Find where the given text appears and provide that cell's center as (X, Y) coordinate. 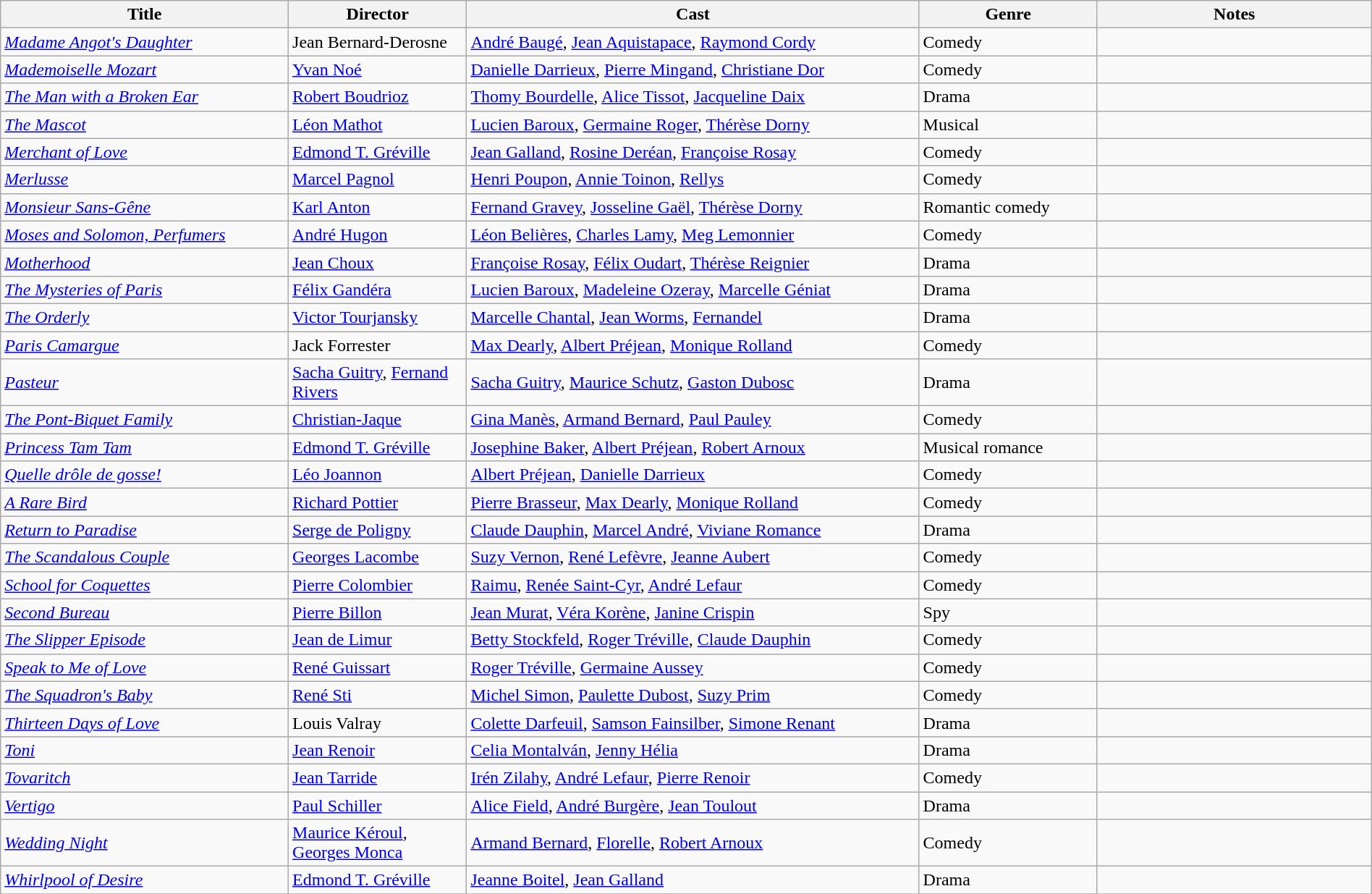
Jean Murat, Véra Korène, Janine Crispin (693, 612)
Merchant of Love (145, 152)
Christian-Jaque (378, 420)
Richard Pottier (378, 502)
Genre (1008, 14)
The Orderly (145, 317)
Henri Poupon, Annie Toinon, Rellys (693, 180)
Armand Bernard, Florelle, Robert Arnoux (693, 843)
Claude Dauphin, Marcel André, Viviane Romance (693, 530)
Tovaritch (145, 777)
Alice Field, André Burgère, Jean Toulout (693, 806)
The Pont-Biquet Family (145, 420)
René Sti (378, 695)
Jean Choux (378, 262)
Lucien Baroux, Madeleine Ozeray, Marcelle Géniat (693, 290)
Léo Joannon (378, 475)
Karl Anton (378, 207)
Jean Bernard-Derosne (378, 42)
Serge de Poligny (378, 530)
Léon Mathot (378, 125)
Marcel Pagnol (378, 180)
Wedding Night (145, 843)
Sacha Guitry, Fernand Rivers (378, 382)
A Rare Bird (145, 502)
Speak to Me of Love (145, 667)
Moses and Solomon, Perfumers (145, 235)
Vertigo (145, 806)
Motherhood (145, 262)
Suzy Vernon, René Lefèvre, Jeanne Aubert (693, 557)
Irén Zilahy, André Lefaur, Pierre Renoir (693, 777)
Thirteen Days of Love (145, 722)
Whirlpool of Desire (145, 880)
Colette Darfeuil, Samson Fainsilber, Simone Renant (693, 722)
Mademoiselle Mozart (145, 69)
René Guissart (378, 667)
Musical (1008, 125)
Princess Tam Tam (145, 447)
Albert Préjean, Danielle Darrieux (693, 475)
Danielle Darrieux, Pierre Mingand, Christiane Dor (693, 69)
Michel Simon, Paulette Dubost, Suzy Prim (693, 695)
Musical romance (1008, 447)
Romantic comedy (1008, 207)
Jeanne Boitel, Jean Galland (693, 880)
Yvan Noé (378, 69)
Maurice Kéroul, Georges Monca (378, 843)
Return to Paradise (145, 530)
Max Dearly, Albert Préjean, Monique Rolland (693, 345)
Merlusse (145, 180)
André Hugon (378, 235)
Lucien Baroux, Germaine Roger, Thérèse Dorny (693, 125)
Director (378, 14)
Jean de Limur (378, 640)
Georges Lacombe (378, 557)
Betty Stockfeld, Roger Tréville, Claude Dauphin (693, 640)
School for Coquettes (145, 585)
Marcelle Chantal, Jean Worms, Fernandel (693, 317)
Notes (1235, 14)
Spy (1008, 612)
Roger Tréville, Germaine Aussey (693, 667)
Josephine Baker, Albert Préjean, Robert Arnoux (693, 447)
The Man with a Broken Ear (145, 97)
Toni (145, 750)
Cast (693, 14)
Second Bureau (145, 612)
André Baugé, Jean Aquistapace, Raymond Cordy (693, 42)
Félix Gandéra (378, 290)
Jean Renoir (378, 750)
Pasteur (145, 382)
The Mascot (145, 125)
Victor Tourjansky (378, 317)
The Mysteries of Paris (145, 290)
Celia Montalván, Jenny Hélia (693, 750)
Thomy Bourdelle, Alice Tissot, Jacqueline Daix (693, 97)
The Scandalous Couple (145, 557)
Fernand Gravey, Josseline Gaël, Thérèse Dorny (693, 207)
Sacha Guitry, Maurice Schutz, Gaston Dubosc (693, 382)
Jean Tarride (378, 777)
Quelle drôle de gosse! (145, 475)
Jack Forrester (378, 345)
The Slipper Episode (145, 640)
Robert Boudrioz (378, 97)
Jean Galland, Rosine Deréan, Françoise Rosay (693, 152)
Monsieur Sans-Gêne (145, 207)
Françoise Rosay, Félix Oudart, Thérèse Reignier (693, 262)
The Squadron's Baby (145, 695)
Title (145, 14)
Paris Camargue (145, 345)
Raimu, Renée Saint-Cyr, André Lefaur (693, 585)
Paul Schiller (378, 806)
Pierre Billon (378, 612)
Madame Angot's Daughter (145, 42)
Louis Valray (378, 722)
Pierre Colombier (378, 585)
Pierre Brasseur, Max Dearly, Monique Rolland (693, 502)
Gina Manès, Armand Bernard, Paul Pauley (693, 420)
Léon Belières, Charles Lamy, Meg Lemonnier (693, 235)
